Identify which cell holds the provided text, then report its (X, Y) central coordinate. 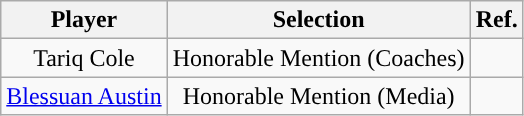
Tariq Cole (84, 58)
Blessuan Austin (84, 96)
Selection (318, 20)
Ref. (496, 20)
Honorable Mention (Media) (318, 96)
Player (84, 20)
Honorable Mention (Coaches) (318, 58)
